Identify which cell holds the provided text, then report its [x, y] central coordinate. 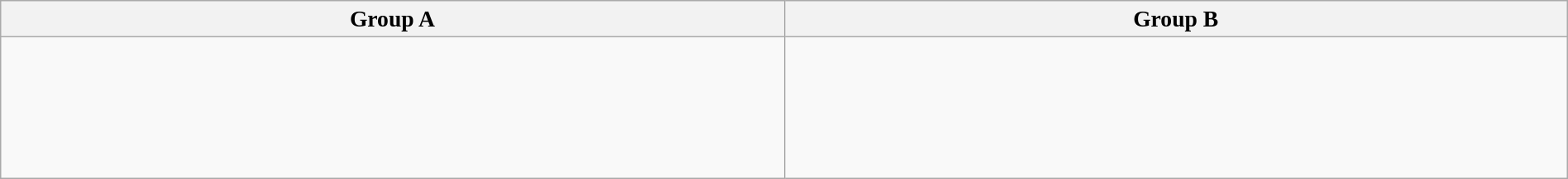
Group B [1176, 19]
Group A [392, 19]
